Pinpoint the cell where the given text exists, returning its [x, y] midpoint coordinate. 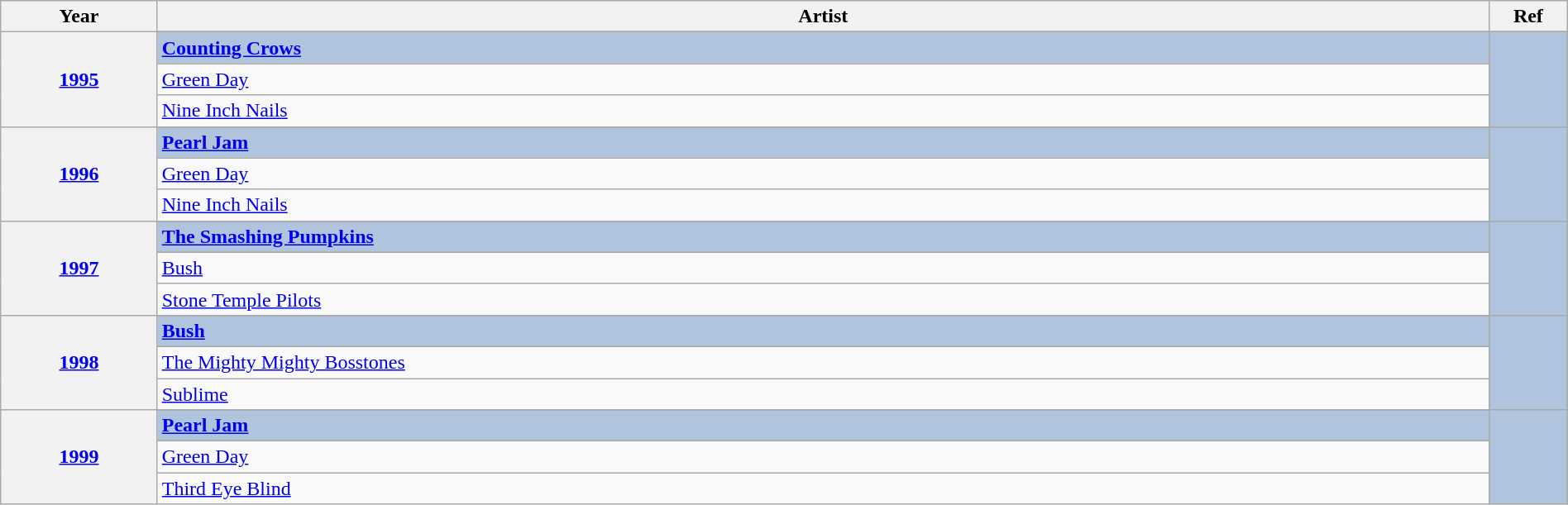
1996 [79, 174]
Third Eye Blind [823, 488]
Year [79, 17]
1999 [79, 457]
1997 [79, 268]
1995 [79, 79]
The Smashing Pumpkins [823, 236]
Ref [1528, 17]
1998 [79, 362]
Stone Temple Pilots [823, 299]
Artist [823, 17]
Sublime [823, 394]
Counting Crows [823, 48]
The Mighty Mighty Bosstones [823, 362]
